Detect which cell encompasses the target text, then output its (x, y) center coordinate. 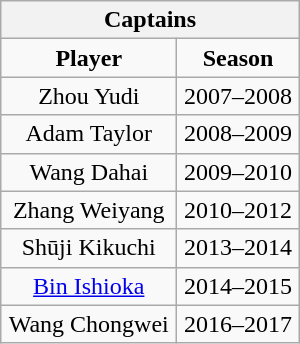
2007–2008 (238, 96)
Zhou Yudi (89, 96)
Zhang Weiyang (89, 210)
Shūji Kikuchi (89, 248)
2010–2012 (238, 210)
2008–2009 (238, 134)
2016–2017 (238, 324)
Wang Chongwei (89, 324)
Adam Taylor (89, 134)
Bin Ishioka (89, 286)
2014–2015 (238, 286)
Captains (150, 20)
2009–2010 (238, 172)
2013–2014 (238, 248)
Player (89, 58)
Season (238, 58)
Wang Dahai (89, 172)
